Identify which cell holds the provided text, then report its [x, y] central coordinate. 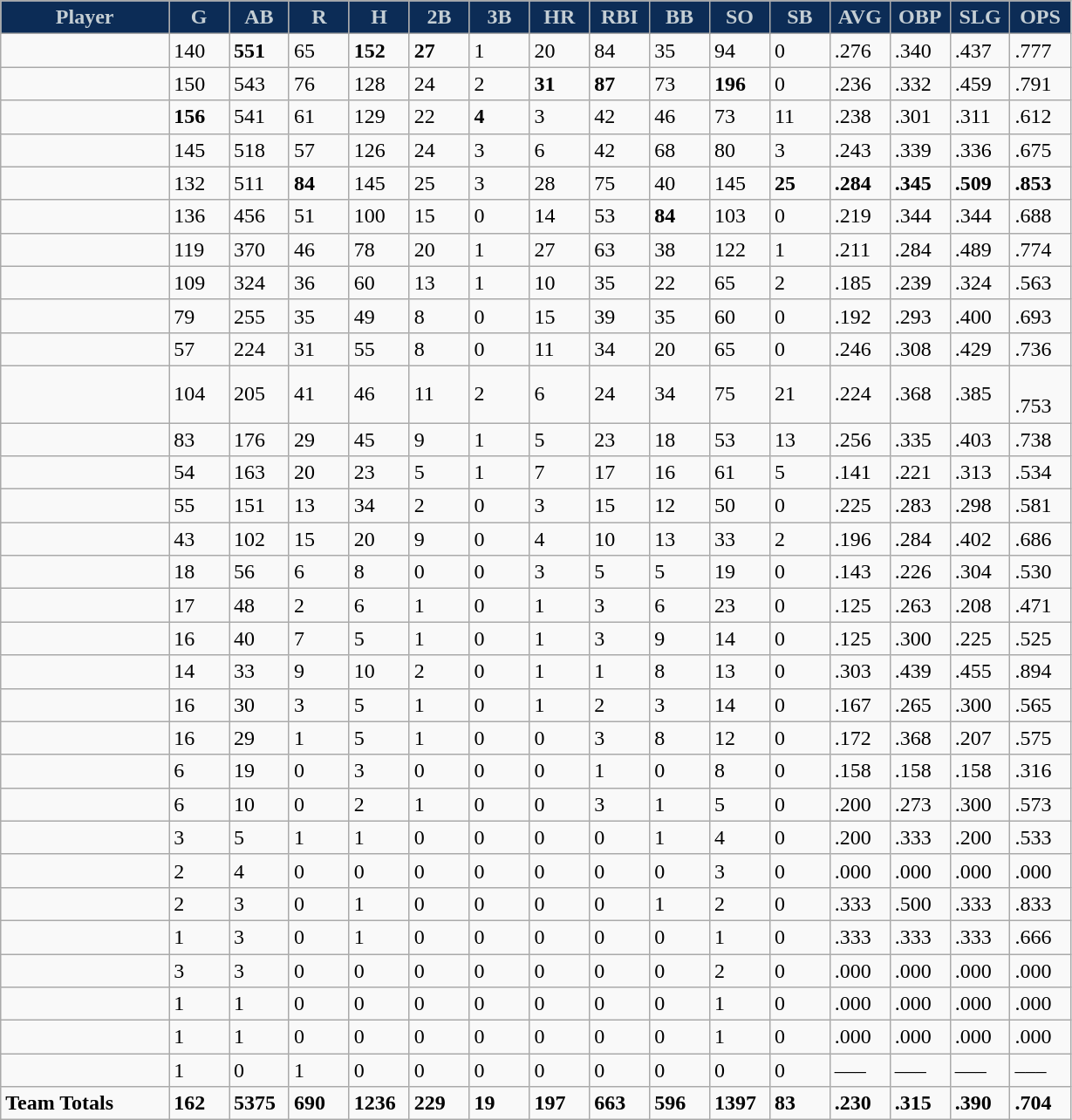
.439 [919, 672]
.686 [1040, 539]
163 [258, 473]
48 [258, 605]
.243 [860, 150]
255 [258, 316]
109 [199, 283]
AVG [860, 17]
.336 [980, 150]
518 [258, 150]
.777 [1040, 51]
.211 [860, 249]
1236 [379, 1103]
.298 [980, 506]
229 [440, 1103]
5375 [258, 1103]
224 [258, 349]
324 [258, 283]
.340 [919, 51]
370 [258, 249]
.525 [1040, 639]
.403 [980, 439]
.688 [1040, 216]
.196 [860, 539]
Team Totals [85, 1103]
.704 [1040, 1103]
41 [319, 394]
128 [379, 84]
.509 [980, 183]
.313 [980, 473]
690 [319, 1103]
162 [199, 1103]
.141 [860, 473]
54 [199, 473]
511 [258, 183]
.753 [1040, 394]
68 [680, 150]
.185 [860, 283]
102 [258, 539]
.833 [1040, 904]
39 [619, 316]
.675 [1040, 150]
.316 [1040, 771]
.774 [1040, 249]
.390 [980, 1103]
.533 [1040, 837]
43 [199, 539]
126 [379, 150]
RBI [619, 17]
87 [619, 84]
.385 [980, 394]
119 [199, 249]
541 [258, 117]
.575 [1040, 738]
122 [740, 249]
.207 [980, 738]
.791 [1040, 84]
.853 [1040, 183]
.239 [919, 283]
152 [379, 51]
132 [199, 183]
.293 [919, 316]
196 [740, 84]
80 [740, 150]
.236 [860, 84]
543 [258, 84]
.167 [860, 705]
.666 [1040, 937]
103 [740, 216]
.429 [980, 349]
.192 [860, 316]
30 [258, 705]
OBP [919, 17]
.311 [980, 117]
.273 [919, 804]
.736 [1040, 349]
HR [560, 17]
.315 [919, 1103]
94 [740, 51]
176 [258, 439]
.276 [860, 51]
Player [85, 17]
.308 [919, 349]
50 [740, 506]
150 [199, 84]
156 [199, 117]
63 [619, 249]
.612 [1040, 117]
.894 [1040, 672]
129 [379, 117]
BB [680, 17]
21 [799, 394]
.226 [919, 572]
SLG [980, 17]
.324 [980, 283]
.563 [1040, 283]
551 [258, 51]
OPS [1040, 17]
.208 [980, 605]
45 [379, 439]
38 [680, 249]
456 [258, 216]
.256 [860, 439]
.534 [1040, 473]
56 [258, 572]
.693 [1040, 316]
.738 [1040, 439]
.402 [980, 539]
100 [379, 216]
H [379, 17]
.283 [919, 506]
.303 [860, 672]
.489 [980, 249]
.471 [1040, 605]
136 [199, 216]
.335 [919, 439]
.459 [980, 84]
2B [440, 17]
1397 [740, 1103]
.224 [860, 394]
36 [319, 283]
.573 [1040, 804]
.530 [1040, 572]
596 [680, 1103]
.581 [1040, 506]
.265 [919, 705]
.565 [1040, 705]
SB [799, 17]
76 [319, 84]
.221 [919, 473]
205 [258, 394]
.219 [860, 216]
.304 [980, 572]
.230 [860, 1103]
.301 [919, 117]
AB [258, 17]
.437 [980, 51]
79 [199, 316]
49 [379, 316]
.400 [980, 316]
.263 [919, 605]
SO [740, 17]
104 [199, 394]
3B [499, 17]
197 [560, 1103]
28 [560, 183]
.246 [860, 349]
.332 [919, 84]
140 [199, 51]
G [199, 17]
R [319, 17]
.143 [860, 572]
51 [319, 216]
.455 [980, 672]
78 [379, 249]
.500 [919, 904]
663 [619, 1103]
.238 [860, 117]
.172 [860, 738]
.339 [919, 150]
.345 [919, 183]
151 [258, 506]
